Scan for the cell matching the given text and deliver its [X, Y] coordinate at center. 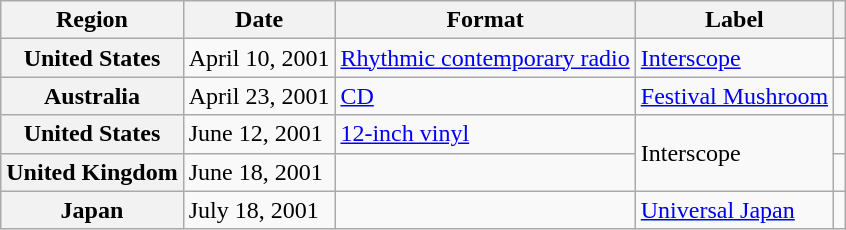
CD [485, 96]
Label [734, 20]
July 18, 2001 [259, 210]
June 18, 2001 [259, 172]
12-inch vinyl [485, 134]
Japan [92, 210]
Date [259, 20]
June 12, 2001 [259, 134]
Region [92, 20]
Format [485, 20]
Rhythmic contemporary radio [485, 58]
Australia [92, 96]
United Kingdom [92, 172]
April 23, 2001 [259, 96]
Universal Japan [734, 210]
April 10, 2001 [259, 58]
Festival Mushroom [734, 96]
